Find where the given text appears and provide that cell's center as [X, Y] coordinate. 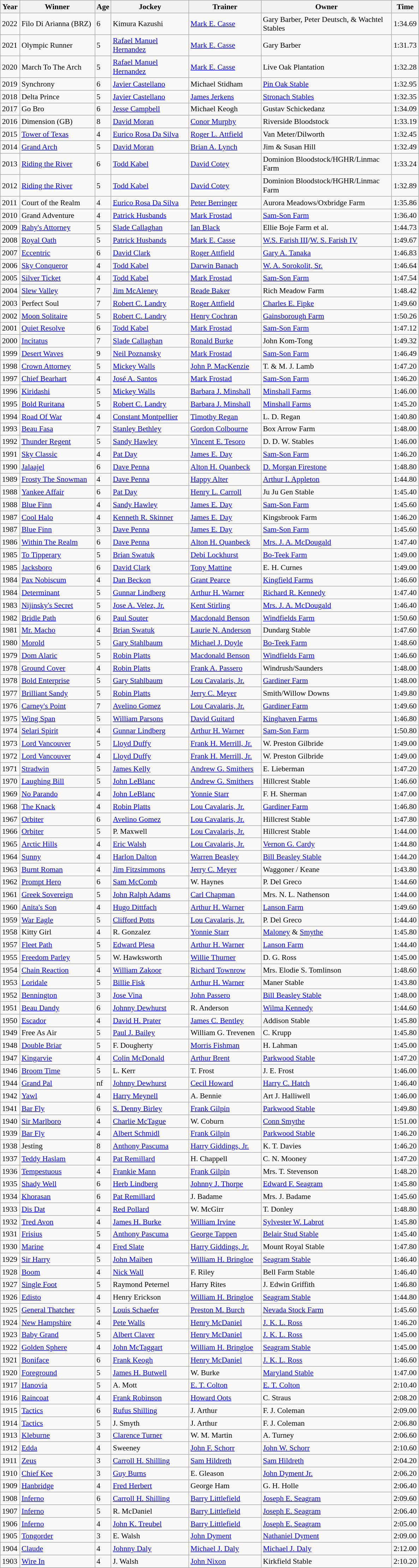
1917 [10, 1385]
Double Briar [57, 1046]
1:50.60 [405, 618]
Frank A. Passero [225, 668]
Tower of Texas [57, 135]
1998 [10, 366]
Cecil Howard [225, 1083]
Charlie McTague [150, 1121]
2:09.60 [405, 1499]
Red Pollard [150, 1209]
Tempestuous [57, 1171]
Waggoner / Keane [327, 869]
Mrs. T. Stevenson [327, 1171]
1929 [10, 1260]
Single Foot [57, 1285]
2001 [10, 328]
1977 [10, 694]
Willie Thurner [225, 958]
Ju Ju Gen Stable [327, 492]
1934 [10, 1197]
Johnny Daly [150, 1549]
1936 [10, 1171]
1995 [10, 404]
Reade Baker [225, 291]
Marine [57, 1247]
1921 [10, 1360]
Windrush/Saunders [327, 668]
Warren Beasley [225, 857]
Raincoat [57, 1398]
Quiet Resolve [57, 328]
1:32.89 [405, 186]
Morold [57, 643]
2005 [10, 278]
2:04.20 [405, 1461]
John Dyment [225, 1536]
1916 [10, 1398]
Dis Dat [57, 1209]
Sunny [57, 857]
Maryland Stable [327, 1373]
Neil Poznansky [150, 354]
1905 [10, 1536]
J. E. Frost [327, 1071]
Yawl [57, 1096]
Preston M. Burch [225, 1310]
Delta Prince [57, 97]
William Irvine [225, 1222]
Teddy Haslam [57, 1159]
Jim & Susan Hill [327, 147]
H. Chappell [225, 1159]
Roger L. Attfield [225, 135]
Bold Enterprise [57, 681]
Darwin Banach [225, 266]
1946 [10, 1071]
Frosty The Snowman [57, 480]
2:10.40 [405, 1385]
F. Dougherty [150, 1046]
1:44.73 [405, 228]
2022 [10, 24]
Road Of War [57, 417]
E. Lieberman [327, 769]
1:44.20 [405, 857]
1996 [10, 392]
1932 [10, 1222]
William G. Trevenen [225, 1033]
José A. Santos [150, 379]
Jesting [57, 1146]
1938 [10, 1146]
1:35.86 [405, 203]
Jesse Campbell [150, 109]
T. Donley [327, 1209]
War Eagle [57, 920]
John Maiben [150, 1260]
Boniface [57, 1360]
Arthur Brent [225, 1058]
Dundarg Stable [327, 630]
Michael J. Doyle [225, 643]
Howard Oots [225, 1398]
1960 [10, 907]
Smith/Willow Downs [327, 694]
1:46.83 [405, 253]
Owner [327, 7]
1:31.73 [405, 45]
Slew Valley [57, 291]
Broom Time [57, 1071]
John W. Schorr [327, 1448]
Stradwin [57, 769]
Incitatus [57, 341]
Hanovia [57, 1385]
Billie Fisk [150, 983]
Bennington [57, 996]
William Zakoor [150, 970]
1:50.26 [405, 316]
Claude [57, 1549]
Royal Oath [57, 240]
Conor Murphy [225, 122]
1990 [10, 467]
Yankee Affair [57, 492]
Dimension (GB) [57, 122]
Timothy Regan [225, 417]
1972 [10, 756]
1957 [10, 945]
Greek Sovereign [57, 895]
E. Walsh [150, 1536]
L. D. Regan [327, 417]
The Knack [57, 807]
Debi Lockhurst [225, 555]
W. Haynes [225, 882]
Kent Stirling [225, 605]
1967 [10, 819]
Kingfield Farms [327, 580]
1935 [10, 1184]
Albert Claver [150, 1335]
1:32.35 [405, 97]
W. A. Sorokolit, Sr. [327, 266]
1962 [10, 882]
2012 [10, 186]
1:46.64 [405, 266]
Frankie Mann [150, 1171]
2011 [10, 203]
D. D. W. Stables [327, 442]
Laurie N. Anderson [225, 630]
William Parsons [150, 719]
John Nixon [225, 1562]
1903 [10, 1562]
2021 [10, 45]
Eccentric [57, 253]
Filo Di Arianna (BRZ) [57, 24]
Kleburne [57, 1436]
Escador [57, 1021]
Sir Marlboro [57, 1121]
Harry Meynell [150, 1096]
John F. Schorr [225, 1448]
Aurora Meadows/Oxbridge Farm [327, 203]
C. Krupp [327, 1033]
Stanley Bethley [150, 429]
Brian A. Lynch [225, 147]
2014 [10, 147]
Jose A. Velez, Jr. [150, 605]
9 [103, 354]
W.S. Farish III/W. S. Farish IV [327, 240]
Louis Schaefer [150, 1310]
Maner Stable [327, 983]
1970 [10, 782]
2004 [10, 291]
1964 [10, 857]
John McTaggart [150, 1348]
2016 [10, 122]
Kinghaven Farms [327, 719]
Arthur I. Appleton [327, 480]
1926 [10, 1297]
1979 [10, 656]
To Tipperary [57, 555]
Boom [57, 1272]
Charles E. Fipke [327, 303]
1:47.12 [405, 328]
2017 [10, 109]
Kingarvie [57, 1058]
Winner [57, 7]
K. T. Davies [327, 1146]
Edda [57, 1448]
G. H. Holle [327, 1486]
2:06.80 [405, 1423]
1939 [10, 1134]
Ian Black [225, 228]
John Dyment Jr. [327, 1473]
2:08.20 [405, 1398]
Sam McComb [150, 882]
New Hampshire [57, 1323]
Paul J. Bailey [150, 1033]
Frisius [57, 1234]
Mrs. Elodie S. Tomlinson [327, 970]
Jalaajel [57, 467]
Desert Waves [57, 354]
1968 [10, 807]
Tongorder [57, 1536]
Olympic Runner [57, 45]
Cool Halo [57, 517]
2003 [10, 303]
Chief Bearhart [57, 379]
Michael Keogh [225, 109]
Tred Avon [57, 1222]
1:46.49 [405, 354]
Pax Nobiscum [57, 580]
George Tappen [225, 1234]
Golden Sphere [57, 1348]
1:49.67 [405, 240]
Carl Chapman [225, 895]
John Kom-Tong [327, 341]
Ronald Burke [225, 341]
Arctic Hills [57, 844]
Kitty Girl [57, 932]
1944 [10, 1083]
Clifford Potts [150, 920]
2:10.60 [405, 1448]
Box Arrow Farm [327, 429]
1976 [10, 706]
Thunder Regent [57, 442]
Henry Cochran [225, 316]
1969 [10, 794]
Synchrony [57, 84]
Jim McAleney [150, 291]
Belair Stud Stable [327, 1234]
David H. Prater [150, 1021]
J. Badame [225, 1197]
1975 [10, 719]
2007 [10, 253]
Jacksboro [57, 568]
1947 [10, 1058]
Grand Arch [57, 147]
Silver Ticket [57, 278]
1994 [10, 417]
1:33.24 [405, 164]
1:49.32 [405, 341]
Pete Walls [150, 1323]
2006 [10, 266]
1937 [10, 1159]
Rich Meadow Farm [327, 291]
1:34.69 [405, 24]
W. Hawksworth [150, 958]
Trainer [225, 7]
Van Meter/Dilworth [327, 135]
A. Turney [327, 1436]
James Jerkens [225, 97]
2002 [10, 316]
L. Kerr [150, 1071]
Harlon Dalton [150, 857]
Dom Alaric [57, 656]
Mount Royal Stable [327, 1247]
Sir Harry [57, 1260]
nf [103, 1083]
C. Straus [327, 1398]
Fred Herbert [150, 1486]
Johnny J. Thorpe [225, 1184]
Loridale [57, 983]
1:51.00 [405, 1121]
Frank Robinson [150, 1398]
1:32.49 [405, 147]
2:05.00 [405, 1524]
Maloney & Smythe [327, 932]
Guy Burns [150, 1473]
John Ralph Adams [150, 895]
1915 [10, 1410]
James H. Burke [150, 1222]
Nijinsky's Secret [57, 605]
Gustav Schickedanz [327, 109]
1:33.19 [405, 122]
A. Bennie [225, 1096]
Sky Conqueror [57, 266]
Hugo Dittfach [150, 907]
Chain Reaction [57, 970]
W. Burke [225, 1373]
1942 [10, 1096]
Wing Span [57, 719]
1928 [10, 1272]
Carney's Point [57, 706]
1997 [10, 379]
1:50.80 [405, 731]
1954 [10, 970]
1959 [10, 920]
2:06.20 [405, 1473]
1:32.95 [405, 84]
Shady Well [57, 1184]
General Thatcher [57, 1310]
Kiridashi [57, 392]
1965 [10, 844]
1953 [10, 983]
R. Anderson [225, 1008]
Riverside Bloodstock [327, 122]
Wire In [57, 1562]
Nathaniel Dyment [327, 1536]
2018 [10, 97]
Time [405, 7]
1940 [10, 1121]
Happy Alter [225, 480]
1930 [10, 1247]
Mrs. J. Badame [327, 1197]
Bridle Path [57, 618]
Anita's Son [57, 907]
Frank Keogh [150, 1360]
1933 [10, 1209]
1:32.28 [405, 67]
James C. Bentley [225, 1021]
1910 [10, 1473]
1992 [10, 442]
Go Bro [57, 109]
1911 [10, 1461]
Live Oak Plantation [327, 67]
Edisto [57, 1297]
1963 [10, 869]
W. Coburn [225, 1121]
Kingsbrook Farm [327, 517]
1927 [10, 1285]
Tony Mattine [225, 568]
Ground Cover [57, 668]
Grand Adventure [57, 215]
John K. Treubel [150, 1524]
Gordon Colbourne [225, 429]
W. M. Martin [225, 1436]
1974 [10, 731]
2015 [10, 135]
Colin McDonald [150, 1058]
2:06.60 [405, 1436]
1949 [10, 1033]
Edward F. Seagram [327, 1184]
Pin Oak Stable [327, 84]
Dan Beckon [150, 580]
Eric Walsh [150, 844]
Wilma Kennedy [327, 1008]
Age [103, 7]
F. Riley [225, 1272]
Richard R. Kennedy [327, 593]
1912 [10, 1448]
1908 [10, 1499]
Hanbridge [57, 1486]
1966 [10, 832]
1931 [10, 1234]
Fleet Path [57, 945]
1986 [10, 542]
1952 [10, 996]
A. Mott [150, 1385]
1:40.80 [405, 417]
Rahy's Attorney [57, 228]
Albert Schmidl [150, 1134]
Jockey [150, 7]
1922 [10, 1348]
Jim Fitzsimmons [150, 869]
Gary A. Tanaka [327, 253]
1980 [10, 643]
Art J. Halliwell [327, 1096]
1:45.20 [405, 404]
Grant Pearce [225, 580]
Henry L. Carroll [225, 492]
Beau Fasa [57, 429]
Gainsborough Farm [327, 316]
1923 [10, 1335]
1920 [10, 1373]
2010 [10, 215]
1907 [10, 1511]
Henry Erickson [150, 1297]
Constant Montpellier [150, 417]
E. H. Curnes [327, 568]
2013 [10, 164]
Beau Dandy [57, 1008]
Paul Souter [150, 618]
1:34.09 [405, 109]
Jose Vina [150, 996]
R. Gonzalez [150, 932]
Within The Realm [57, 542]
1993 [10, 429]
1973 [10, 744]
Selari Spirit [57, 731]
1989 [10, 480]
Clarence Turner [150, 1436]
J. Walsh [150, 1562]
Nick Wall [150, 1272]
1909 [10, 1486]
1991 [10, 455]
Prompt Hero [57, 882]
T. & M. J. Lamb [327, 366]
1941 [10, 1109]
1982 [10, 618]
1983 [10, 605]
Ellie Boje Farm et al. [327, 228]
John Passero [225, 996]
2009 [10, 228]
Sky Classic [57, 455]
S. Denny Birley [150, 1109]
Michael Stidham [225, 84]
Mr. Macho [57, 630]
Baby Grand [57, 1335]
March To The Arch [57, 67]
Peter Berringer [225, 203]
Khorasan [57, 1197]
Mrs. N. L. Nathenson [327, 895]
D. G. Ross [327, 958]
2008 [10, 240]
Court of the Realm [57, 203]
Moon Solitaire [57, 316]
Kenneth R. Skinner [150, 517]
Free As Air [57, 1033]
Vincent E. Tesoro [225, 442]
Raymond Peternel [150, 1285]
2000 [10, 341]
Gary Barber, Peter Deutsch, & Wachtel Stables [327, 24]
C. N. Mooney [327, 1159]
2:12.00 [405, 1549]
P. Maxwell [150, 832]
Foreground [57, 1373]
1914 [10, 1423]
Bell Farm Stable [327, 1272]
1955 [10, 958]
1961 [10, 895]
1971 [10, 769]
Morris Fishman [225, 1046]
D. Morgan Firestone [327, 467]
W. McGirr [225, 1209]
R. McDaniel [150, 1511]
Grand Pal [57, 1083]
J. Edwin Griffith [327, 1285]
T. Frost [225, 1071]
George Ham [225, 1486]
Addison Stable [327, 1021]
1:48.20 [405, 1171]
Perfect Soul [57, 303]
Brilliant Sandy [57, 694]
Harry C. Hatch [327, 1083]
Stronach Stables [327, 97]
1913 [10, 1436]
1948 [10, 1046]
1:32.45 [405, 135]
Nevada Stock Farm [327, 1310]
John P. MacKenzie [225, 366]
Sylvester W. Labrot [327, 1222]
1:36.40 [405, 215]
Chief Kee [57, 1473]
Edward Plesa [150, 945]
Kimura Kazushi [150, 24]
1999 [10, 354]
1:48.42 [405, 291]
1:47.60 [405, 630]
James H. Butwell [150, 1373]
1958 [10, 932]
Crown Attorney [57, 366]
1904 [10, 1549]
F. H. Sherman [327, 794]
Harry Rites [225, 1285]
1:47.54 [405, 278]
Kirkfield Stable [327, 1562]
2019 [10, 84]
2:10.20 [405, 1562]
Conn Smythe [327, 1121]
Bold Ruritana [57, 404]
H. Lahman [327, 1046]
1925 [10, 1310]
Year [10, 7]
Gary Barber [327, 45]
Sweeney [150, 1448]
Laughing Bill [57, 782]
No Parando [57, 794]
2020 [10, 67]
Burnt Roman [57, 869]
Richard Townrow [225, 970]
David Guitard [225, 719]
Fred Slate [150, 1247]
1951 [10, 1008]
Determinant [57, 593]
Zeus [57, 1461]
J. Smyth [150, 1423]
James Kelly [150, 769]
Herb Lindberg [150, 1184]
Vernon G. Cardy [327, 844]
E. Gleason [225, 1473]
1981 [10, 630]
Freedom Parley [57, 958]
1950 [10, 1021]
1906 [10, 1524]
Rufus Shilling [150, 1410]
1924 [10, 1323]
